Locate the cell with the specified text and output its (X, Y) center coordinate. 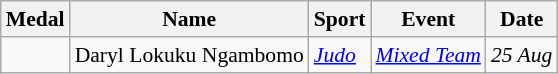
25 Aug (522, 55)
Name (190, 19)
Daryl Lokuku Ngambomo (190, 55)
Mixed Team (428, 55)
Event (428, 19)
Medal (36, 19)
Sport (340, 19)
Date (522, 19)
Judo (340, 55)
